Extract the [X, Y] coordinate from the center of the cell holding the provided text.  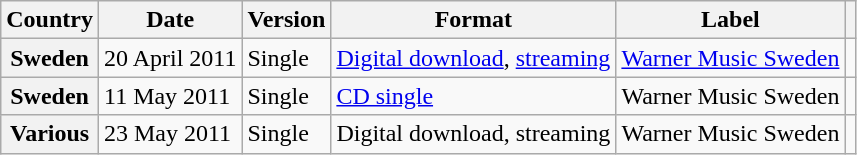
23 May 2011 [170, 134]
Label [730, 20]
Country [50, 20]
Various [50, 134]
11 May 2011 [170, 96]
CD single [474, 96]
Version [286, 20]
Format [474, 20]
Date [170, 20]
20 April 2011 [170, 58]
